Provide the [X, Y] coordinate of the cell's center where the given text is located.  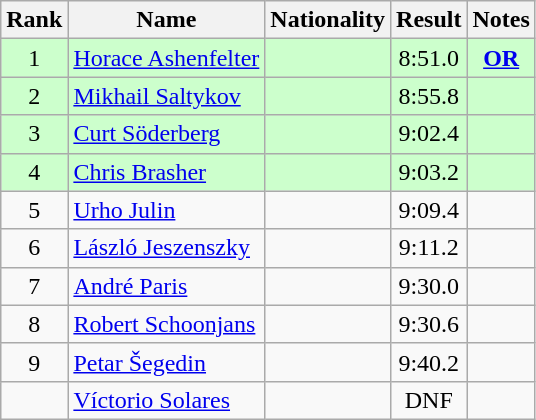
Name [166, 20]
DNF [429, 400]
Mikhail Saltykov [166, 96]
9:02.4 [429, 134]
8:55.8 [429, 96]
4 [34, 172]
9:09.4 [429, 210]
Chris Brasher [166, 172]
Result [429, 20]
8 [34, 324]
5 [34, 210]
7 [34, 286]
Horace Ashenfelter [166, 58]
9:03.2 [429, 172]
9:11.2 [429, 248]
3 [34, 134]
9:40.2 [429, 362]
6 [34, 248]
Curt Söderberg [166, 134]
9 [34, 362]
André Paris [166, 286]
9:30.0 [429, 286]
8:51.0 [429, 58]
Petar Šegedin [166, 362]
László Jeszenszky [166, 248]
Víctorio Solares [166, 400]
Urho Julin [166, 210]
9:30.6 [429, 324]
OR [501, 58]
Robert Schoonjans [166, 324]
Rank [34, 20]
1 [34, 58]
Notes [501, 20]
Nationality [328, 20]
2 [34, 96]
